For the text-containing cell, return its midpoint in (X, Y) coordinate format. 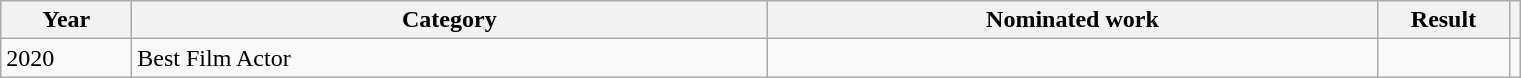
Best Film Actor (450, 58)
Nominated work (1072, 20)
Result (1444, 20)
Category (450, 20)
Year (66, 20)
2020 (66, 58)
